Scan for the cell matching the given text and deliver its [x, y] coordinate at center. 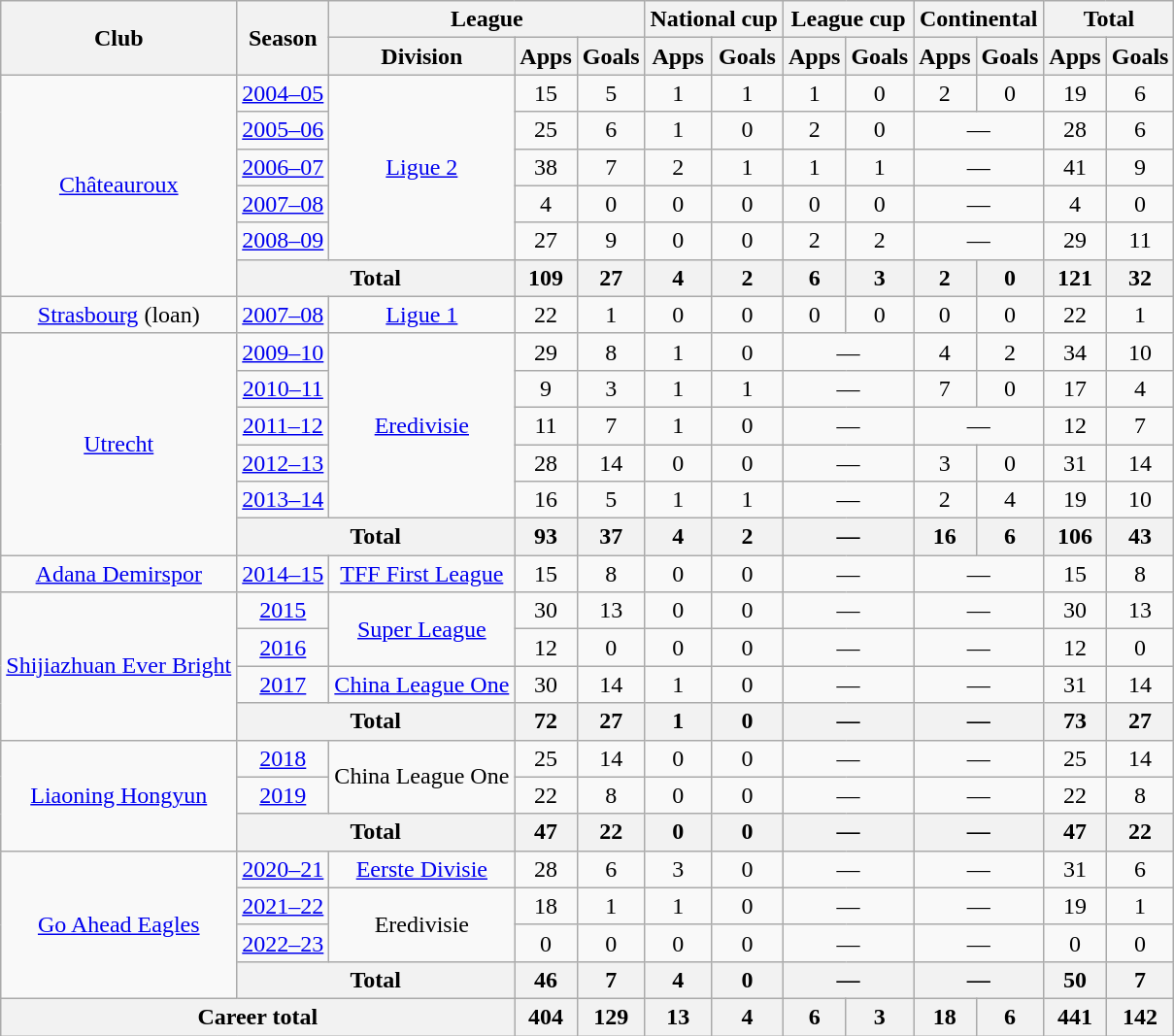
2016 [284, 648]
441 [1075, 1017]
Châteauroux [118, 185]
Club [118, 38]
121 [1075, 278]
2006–07 [284, 167]
17 [1075, 388]
38 [546, 167]
Eerste Divisie [421, 869]
League cup [848, 19]
2012–13 [284, 463]
2015 [284, 611]
Continental [979, 19]
50 [1075, 980]
2022–23 [284, 943]
Super League [421, 629]
2005–06 [284, 130]
2004–05 [284, 93]
2011–12 [284, 425]
46 [546, 980]
41 [1075, 167]
Go Ahead Eagles [118, 924]
2010–11 [284, 388]
Utrecht [118, 444]
129 [611, 1017]
2020–21 [284, 869]
32 [1140, 278]
Division [421, 56]
Shijiazhuan Ever Bright [118, 666]
34 [1075, 351]
2021–22 [284, 906]
TFF First League [421, 574]
142 [1140, 1017]
League [487, 19]
106 [1075, 537]
Strasbourg (loan) [118, 315]
2013–14 [284, 500]
93 [546, 537]
2018 [284, 758]
Adana Demirspor [118, 574]
2019 [284, 795]
Season [284, 38]
National cup [714, 19]
43 [1140, 537]
404 [546, 1017]
2014–15 [284, 574]
2009–10 [284, 351]
37 [611, 537]
Career total [258, 1017]
109 [546, 278]
2008–09 [284, 241]
72 [546, 721]
Liaoning Hongyun [118, 795]
Ligue 1 [421, 315]
73 [1075, 721]
2017 [284, 685]
Ligue 2 [421, 167]
